Determine the [X, Y] coordinate at the center of the cell enclosing the given text.  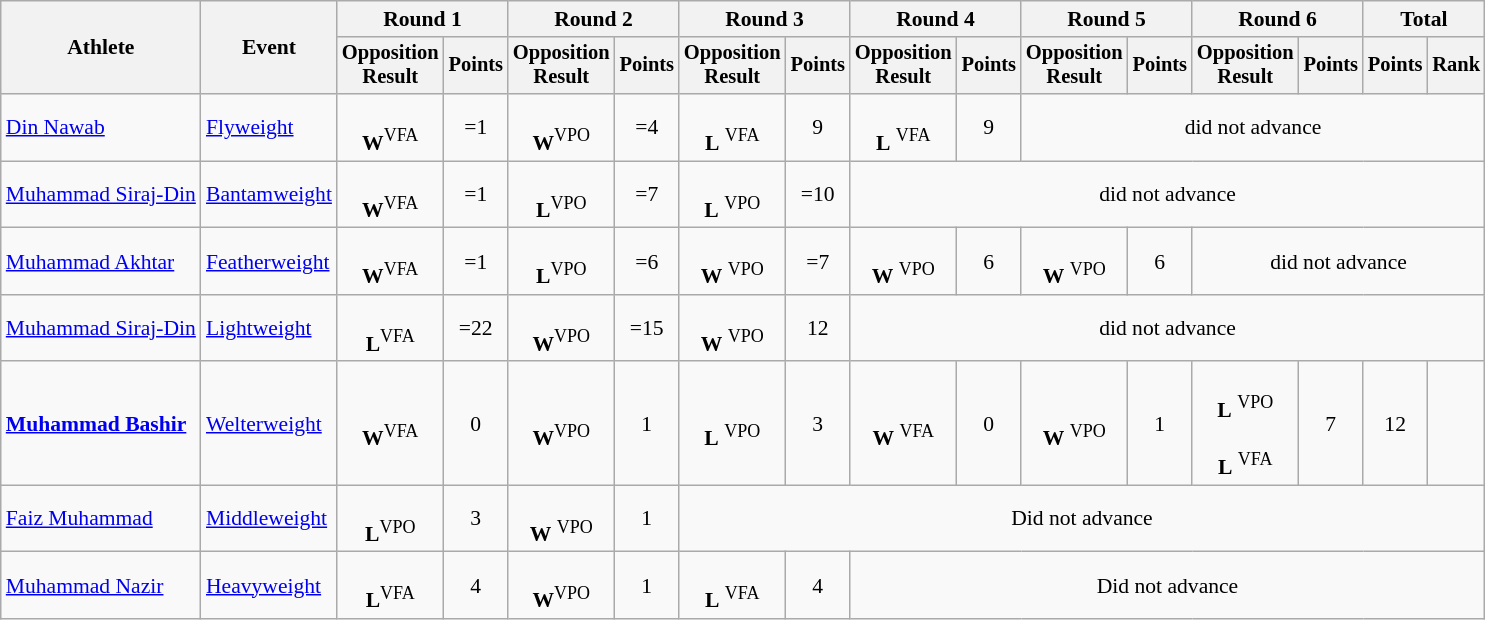
Bantamweight [269, 194]
Total [1424, 19]
Athlete [101, 48]
=4 [647, 128]
=22 [476, 328]
=15 [647, 328]
Flyweight [269, 128]
Din Nawab [101, 128]
Round 4 [936, 19]
Round 1 [422, 19]
Heavyweight [269, 586]
Lightweight [269, 328]
Middleweight [269, 518]
Muhammad Akhtar [101, 262]
W VFA [904, 424]
7 [1331, 424]
Round 5 [1106, 19]
L VPOL VFA [1246, 424]
Round 6 [1278, 19]
Muhammad Nazir [101, 586]
Rank [1456, 66]
=10 [818, 194]
Round 2 [594, 19]
Welterweight [269, 424]
=6 [647, 262]
Muhammad Bashir [101, 424]
Featherweight [269, 262]
Round 3 [764, 19]
Event [269, 48]
Faiz Muhammad [101, 518]
